Return the [X, Y] coordinate for the center point of the cell that contains the specified text.  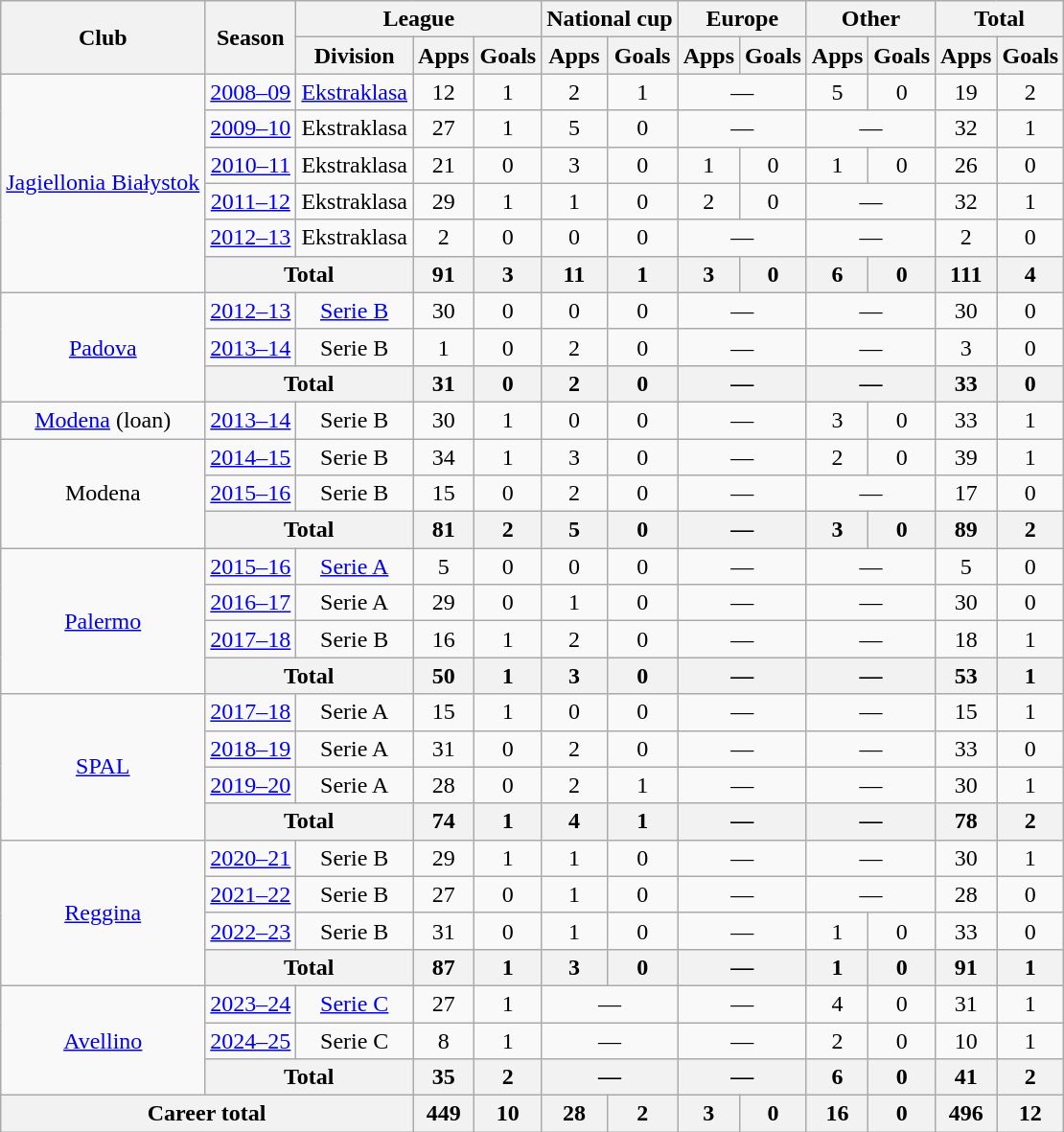
Palermo [104, 621]
74 [444, 821]
2008–09 [251, 92]
449 [444, 1114]
26 [966, 165]
21 [444, 165]
Club [104, 37]
2016–17 [251, 603]
111 [966, 274]
Modena [104, 494]
2011–12 [251, 201]
81 [444, 530]
SPAL [104, 767]
Career total [207, 1114]
19 [966, 92]
2019–20 [251, 785]
8 [444, 1040]
39 [966, 457]
87 [444, 967]
2023–24 [251, 1004]
50 [444, 676]
496 [966, 1114]
Division [355, 56]
35 [444, 1077]
41 [966, 1077]
Season [251, 37]
Modena (loan) [104, 420]
17 [966, 494]
2024–25 [251, 1040]
2018–19 [251, 749]
Europe [742, 19]
18 [966, 639]
2020–21 [251, 858]
34 [444, 457]
Jagiellonia Białystok [104, 183]
Avellino [104, 1040]
Other [870, 19]
89 [966, 530]
2009–10 [251, 128]
League [419, 19]
2010–11 [251, 165]
11 [574, 274]
National cup [610, 19]
2022–23 [251, 931]
Reggina [104, 913]
Padova [104, 347]
2014–15 [251, 457]
78 [966, 821]
2021–22 [251, 894]
53 [966, 676]
